For the text-containing cell, return its midpoint in [X, Y] coordinate format. 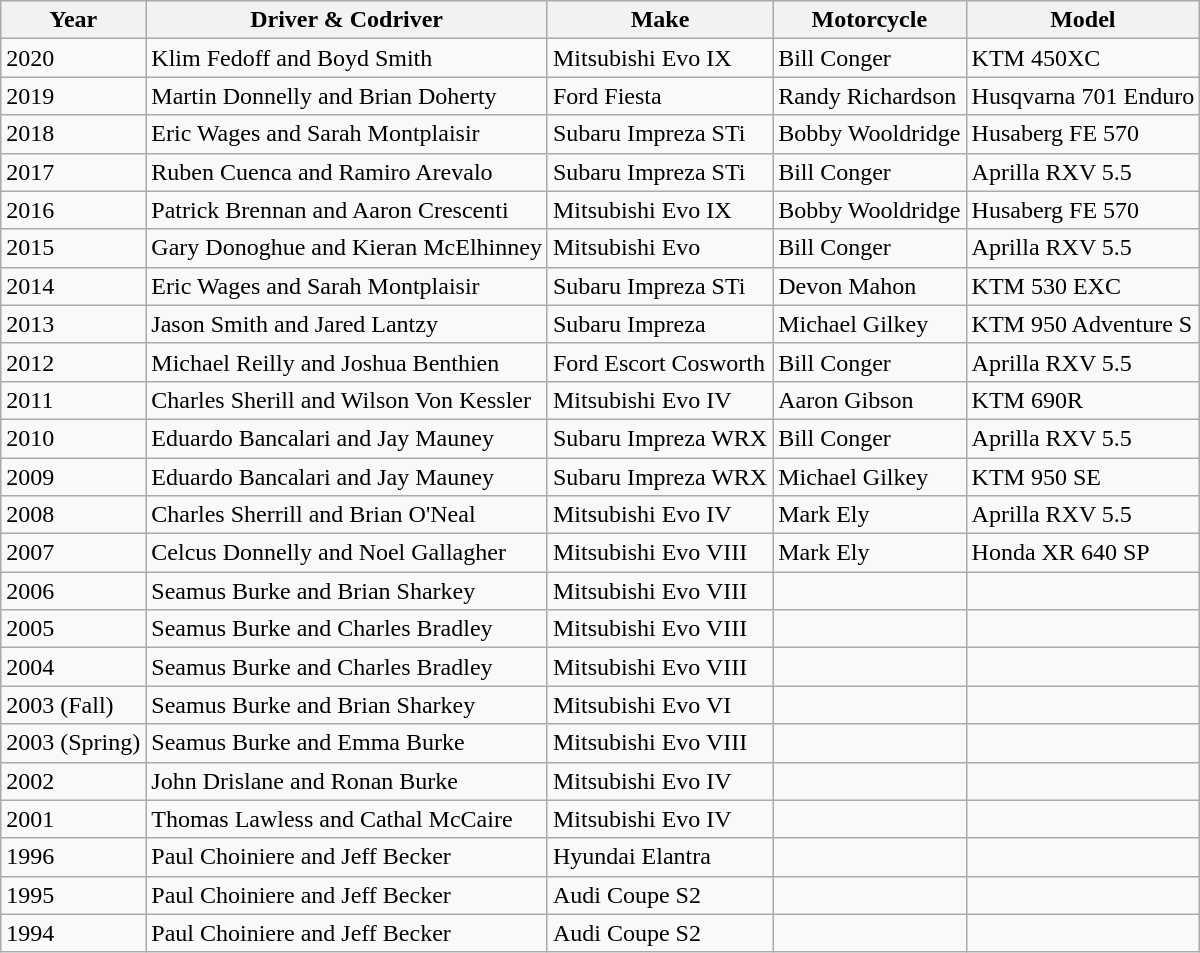
2008 [74, 515]
Ford Escort Cosworth [660, 362]
Hyundai Elantra [660, 857]
John Drislane and Ronan Burke [347, 781]
Ruben Cuenca and Ramiro Arevalo [347, 172]
Ford Fiesta [660, 96]
2015 [74, 248]
Martin Donnelly and Brian Doherty [347, 96]
Year [74, 20]
KTM 450XC [1083, 58]
Patrick Brennan and Aaron Crescenti [347, 210]
Mitsubishi Evo VI [660, 705]
KTM 950 Adventure S [1083, 324]
2011 [74, 400]
2001 [74, 819]
2003 (Fall) [74, 705]
2006 [74, 591]
Seamus Burke and Emma Burke [347, 743]
2003 (Spring) [74, 743]
2012 [74, 362]
Model [1083, 20]
Charles Sherrill and Brian O'Neal [347, 515]
Celcus Donnelly and Noel Gallagher [347, 553]
2018 [74, 134]
Subaru Impreza [660, 324]
Randy Richardson [870, 96]
2002 [74, 781]
Klim Fedoff and Boyd Smith [347, 58]
2020 [74, 58]
KTM 950 SE [1083, 477]
Gary Donoghue and Kieran McElhinney [347, 248]
KTM 530 EXC [1083, 286]
2009 [74, 477]
2016 [74, 210]
Mitsubishi Evo [660, 248]
2007 [74, 553]
KTM 690R [1083, 400]
2010 [74, 438]
1995 [74, 895]
2019 [74, 96]
1996 [74, 857]
Michael Reilly and Joshua Benthien [347, 362]
Motorcycle [870, 20]
2004 [74, 667]
Make [660, 20]
Thomas Lawless and Cathal McCaire [347, 819]
Honda XR 640 SP [1083, 553]
2014 [74, 286]
Driver & Codriver [347, 20]
Devon Mahon [870, 286]
Charles Sherill and Wilson Von Kessler [347, 400]
2005 [74, 629]
Jason Smith and Jared Lantzy [347, 324]
2013 [74, 324]
2017 [74, 172]
1994 [74, 933]
Husqvarna 701 Enduro [1083, 96]
Aaron Gibson [870, 400]
